Locate the cell with the specified text and output its (x, y) center coordinate. 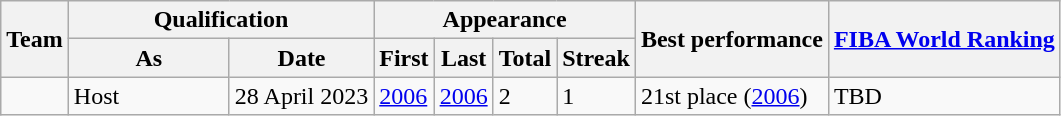
FIBA World Ranking (944, 39)
1 (596, 96)
Last (464, 58)
Total (525, 58)
TBD (944, 96)
Team (35, 39)
Appearance (505, 20)
As (148, 58)
Host (148, 96)
21st place (2006) (732, 96)
First (404, 58)
Qualification (220, 20)
Streak (596, 58)
2 (525, 96)
Date (301, 58)
Best performance (732, 39)
28 April 2023 (301, 96)
